Output the (X, Y) coordinate of the center of the cell containing the given text.  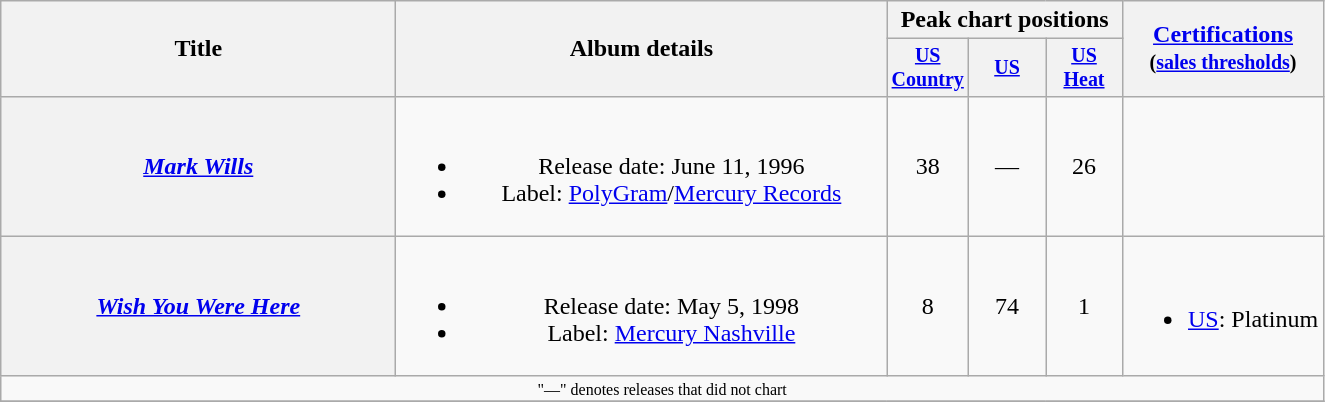
Album details (642, 49)
1 (1084, 306)
Certifications(sales thresholds) (1222, 49)
26 (1084, 166)
US Country (928, 68)
Release date: May 5, 1998Label: Mercury Nashville (642, 306)
US (1008, 68)
Mark Wills (198, 166)
Peak chart positions (1005, 20)
38 (928, 166)
Release date: June 11, 1996Label: PolyGram/Mercury Records (642, 166)
"—" denotes releases that did not chart (662, 388)
US: Platinum (1222, 306)
US Heat (1084, 68)
8 (928, 306)
— (1008, 166)
Wish You Were Here (198, 306)
Title (198, 49)
74 (1008, 306)
